Output the (x, y) coordinate of the center of the cell containing the given text.  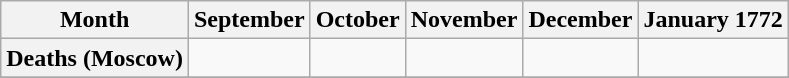
November (464, 20)
September (249, 20)
January 1772 (713, 20)
Deaths (Moscow) (95, 58)
Month (95, 20)
October (358, 20)
December (580, 20)
